Search for the cell housing the specified text and yield its (x, y) center coordinate. 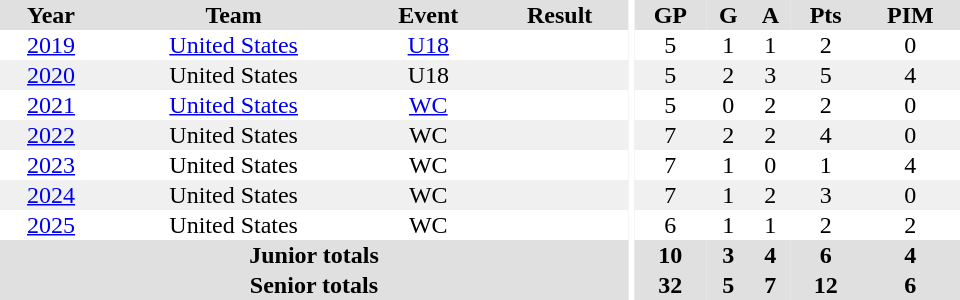
2025 (51, 225)
A (770, 15)
Senior totals (314, 285)
G (728, 15)
2019 (51, 45)
Result (560, 15)
GP (670, 15)
2022 (51, 135)
PIM (910, 15)
32 (670, 285)
Pts (826, 15)
2021 (51, 105)
Junior totals (314, 255)
Year (51, 15)
2024 (51, 195)
2020 (51, 75)
10 (670, 255)
12 (826, 285)
Event (428, 15)
2023 (51, 165)
Team (234, 15)
